Pinpoint the cell where the given text exists, returning its (x, y) midpoint coordinate. 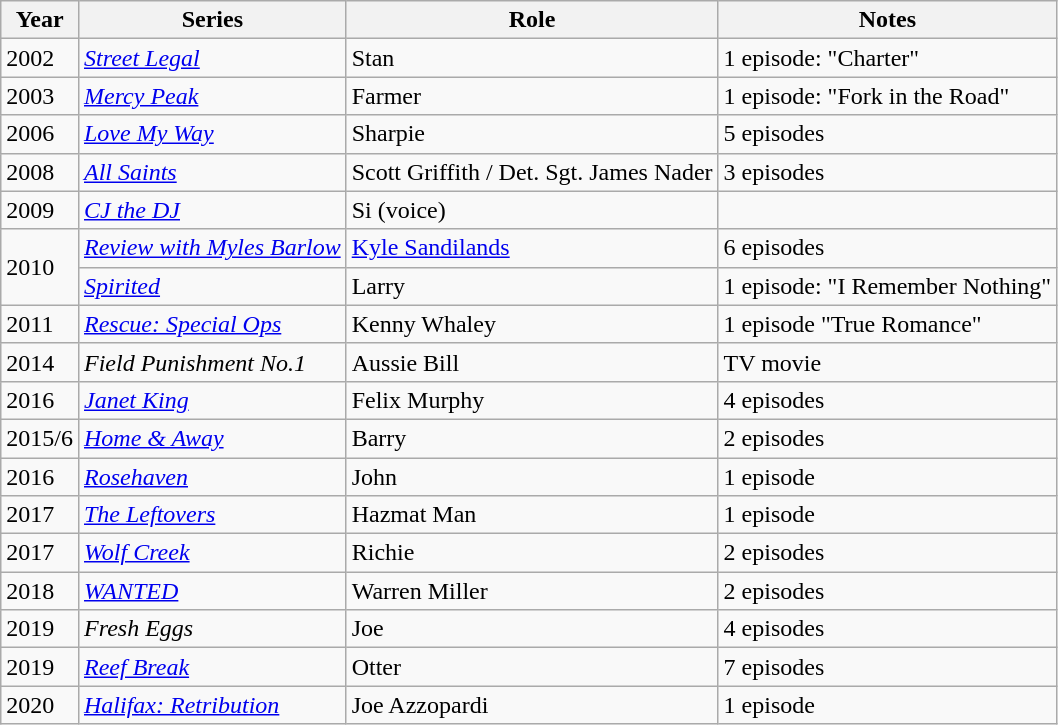
2006 (40, 134)
1 episode: "I Remember Nothing" (888, 286)
1 episode: "Fork in the Road" (888, 96)
3 episodes (888, 172)
Wolf Creek (212, 553)
Field Punishment No.1 (212, 362)
Scott Griffith / Det. Sgt. James Nader (532, 172)
2015/6 (40, 438)
Series (212, 20)
2002 (40, 58)
Felix Murphy (532, 400)
Spirited (212, 286)
Kyle Sandilands (532, 248)
Street Legal (212, 58)
2014 (40, 362)
Rescue: Special Ops (212, 324)
Kenny Whaley (532, 324)
2010 (40, 267)
Aussie Bill (532, 362)
Hazmat Man (532, 515)
Mercy Peak (212, 96)
Warren Miller (532, 591)
2009 (40, 210)
1 episode "True Romance" (888, 324)
Otter (532, 667)
CJ the DJ (212, 210)
Stan (532, 58)
Halifax: Retribution (212, 705)
Love My Way (212, 134)
2008 (40, 172)
Richie (532, 553)
Joe (532, 629)
2020 (40, 705)
Joe Azzopardi (532, 705)
2003 (40, 96)
Fresh Eggs (212, 629)
2011 (40, 324)
Rosehaven (212, 477)
Larry (532, 286)
Year (40, 20)
John (532, 477)
Home & Away (212, 438)
2018 (40, 591)
6 episodes (888, 248)
5 episodes (888, 134)
Si (voice) (532, 210)
Reef Break (212, 667)
Janet King (212, 400)
Farmer (532, 96)
WANTED (212, 591)
Notes (888, 20)
Review with Myles Barlow (212, 248)
Sharpie (532, 134)
TV movie (888, 362)
All Saints (212, 172)
The Leftovers (212, 515)
Barry (532, 438)
7 episodes (888, 667)
1 episode: "Charter" (888, 58)
Role (532, 20)
